Pinpoint the cell where the given text exists, returning its [X, Y] midpoint coordinate. 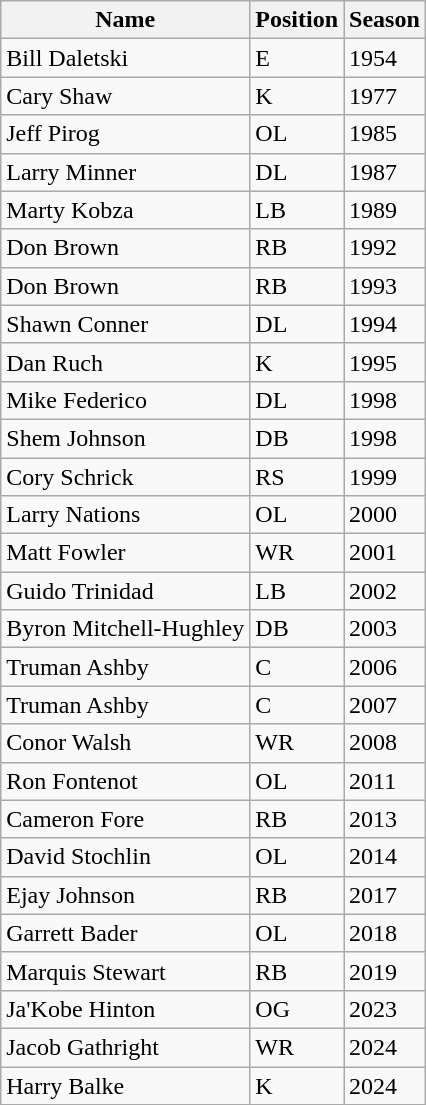
Cameron Fore [126, 819]
Harry Balke [126, 1085]
1994 [385, 324]
Ja'Kobe Hinton [126, 1009]
Larry Nations [126, 515]
Dan Ruch [126, 362]
Shawn Conner [126, 324]
RS [297, 477]
1989 [385, 210]
2002 [385, 591]
Bill Daletski [126, 58]
Cary Shaw [126, 96]
Larry Minner [126, 172]
Marquis Stewart [126, 971]
2001 [385, 553]
1977 [385, 96]
Season [385, 20]
Byron Mitchell-Hughley [126, 629]
2017 [385, 895]
Mike Federico [126, 400]
OG [297, 1009]
Ejay Johnson [126, 895]
1954 [385, 58]
1985 [385, 134]
Name [126, 20]
1999 [385, 477]
Position [297, 20]
1987 [385, 172]
E [297, 58]
Jacob Gathright [126, 1047]
Matt Fowler [126, 553]
Cory Schrick [126, 477]
David Stochlin [126, 857]
2006 [385, 667]
1993 [385, 286]
2008 [385, 743]
Jeff Pirog [126, 134]
2011 [385, 781]
1992 [385, 248]
2013 [385, 819]
2003 [385, 629]
1995 [385, 362]
2014 [385, 857]
Conor Walsh [126, 743]
2018 [385, 933]
2019 [385, 971]
2023 [385, 1009]
Marty Kobza [126, 210]
Ron Fontenot [126, 781]
2000 [385, 515]
Shem Johnson [126, 438]
2007 [385, 705]
Garrett Bader [126, 933]
Guido Trinidad [126, 591]
